Determine the [X, Y] coordinate at the center of the cell enclosing the given text.  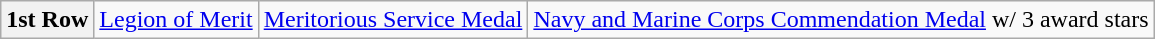
1st Row [48, 20]
Navy and Marine Corps Commendation Medal w/ 3 award stars [841, 20]
Legion of Merit [176, 20]
Meritorious Service Medal [393, 20]
